Provide the (x, y) coordinate of the cell's center where the given text is located.  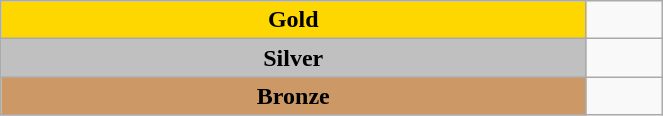
Silver (294, 58)
Gold (294, 20)
Bronze (294, 96)
